For the text-containing cell, return its midpoint in (X, Y) coordinate format. 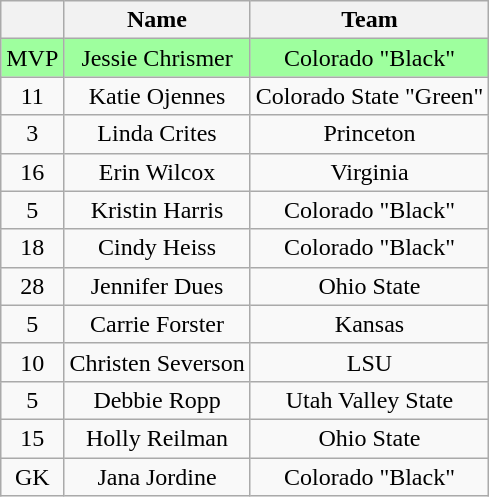
MVP (32, 58)
11 (32, 96)
Kristin Harris (157, 210)
Jana Jordine (157, 477)
15 (32, 438)
Jennifer Dues (157, 286)
Colorado State "Green" (370, 96)
18 (32, 248)
Holly Reilman (157, 438)
16 (32, 172)
Katie Ojennes (157, 96)
Virginia (370, 172)
GK (32, 477)
Carrie Forster (157, 324)
Kansas (370, 324)
LSU (370, 362)
Jessie Chrismer (157, 58)
3 (32, 134)
10 (32, 362)
Princeton (370, 134)
Erin Wilcox (157, 172)
28 (32, 286)
Christen Severson (157, 362)
Name (157, 20)
Debbie Ropp (157, 400)
Team (370, 20)
Linda Crites (157, 134)
Utah Valley State (370, 400)
Cindy Heiss (157, 248)
